Capture the cell that displays the provided text and extract its [x, y] central coordinate. 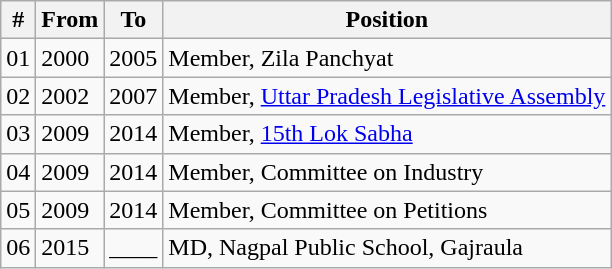
2007 [134, 96]
MD, Nagpal Public School, Gajraula [387, 248]
02 [18, 96]
2015 [70, 248]
Member, Committee on Industry [387, 172]
Member, Committee on Petitions [387, 210]
06 [18, 248]
Member, Uttar Pradesh Legislative Assembly [387, 96]
To [134, 20]
____ [134, 248]
01 [18, 58]
2000 [70, 58]
2005 [134, 58]
Member, 15th Lok Sabha [387, 134]
Member, Zila Panchyat [387, 58]
2002 [70, 96]
04 [18, 172]
Position [387, 20]
05 [18, 210]
From [70, 20]
# [18, 20]
03 [18, 134]
